From the cell containing the given text, extract its center point as (X, Y) coordinate. 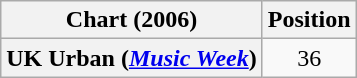
UK Urban (Music Week) (132, 58)
Chart (2006) (132, 20)
36 (309, 58)
Position (309, 20)
